Identify which cell holds the provided text, then report its (X, Y) central coordinate. 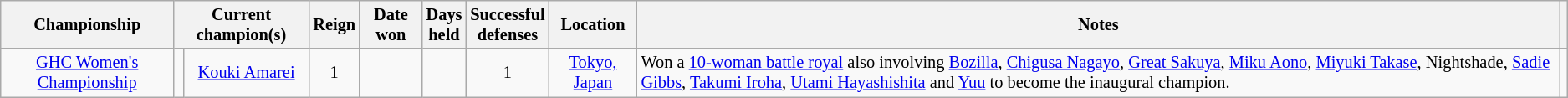
GHC Women's Championship (87, 73)
Daysheld (445, 24)
Championship (87, 24)
Reign (335, 24)
Notes (1099, 24)
Tokyo, Japan (594, 73)
Location (594, 24)
Successfuldefenses (507, 24)
Current champion(s) (242, 24)
Kouki Amarei (247, 73)
Date won (391, 24)
